Locate the cell with the specified text and output its [X, Y] center coordinate. 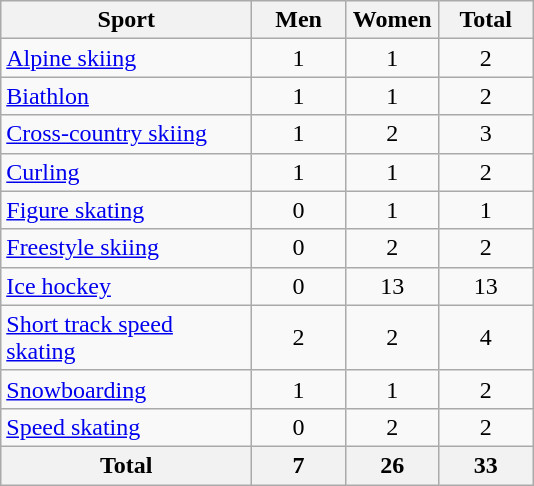
7 [299, 465]
3 [486, 134]
33 [486, 465]
Cross-country skiing [126, 134]
Alpine skiing [126, 58]
4 [486, 338]
Freestyle skiing [126, 248]
Ice hockey [126, 286]
Snowboarding [126, 389]
Figure skating [126, 210]
26 [392, 465]
Speed skating [126, 427]
Women [392, 20]
Men [299, 20]
Short track speed skating [126, 338]
Biathlon [126, 96]
Sport [126, 20]
Curling [126, 172]
